Detect which cell encompasses the target text, then output its [X, Y] center coordinate. 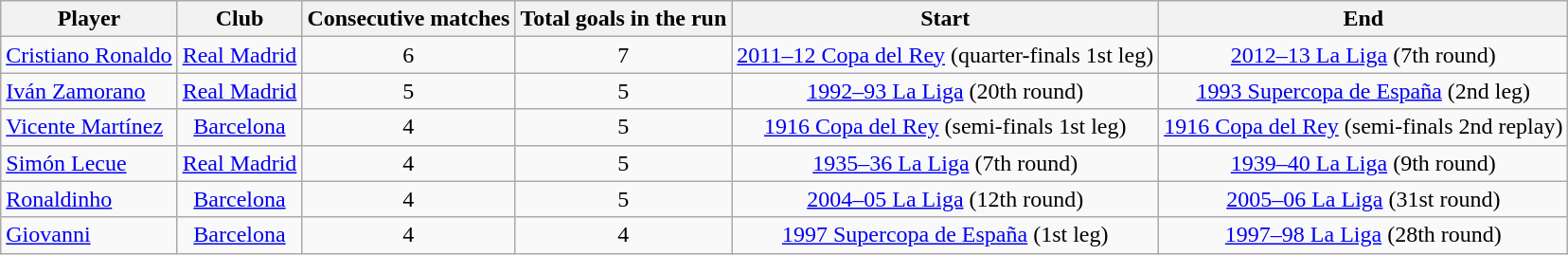
Consecutive matches [409, 19]
1992–93 La Liga (20th round) [945, 91]
Giovanni [89, 235]
Iván Zamorano [89, 91]
6 [409, 55]
1993 Supercopa de España (2nd leg) [1363, 91]
Simón Lecue [89, 163]
2011–12 Copa del Rey (quarter-finals 1st leg) [945, 55]
Club [240, 19]
1935–36 La Liga (7th round) [945, 163]
2005–06 La Liga (31st round) [1363, 199]
2004–05 La Liga (12th round) [945, 199]
1939–40 La Liga (9th round) [1363, 163]
Total goals in the run [623, 19]
7 [623, 55]
1916 Copa del Rey (semi-finals 1st leg) [945, 127]
Player [89, 19]
1916 Copa del Rey (semi-finals 2nd replay) [1363, 127]
Ronaldinho [89, 199]
1997–98 La Liga (28th round) [1363, 235]
1997 Supercopa de España (1st leg) [945, 235]
Vicente Martínez [89, 127]
End [1363, 19]
Start [945, 19]
2012–13 La Liga (7th round) [1363, 55]
Cristiano Ronaldo [89, 55]
